Locate the cell with the specified text and output its [x, y] center coordinate. 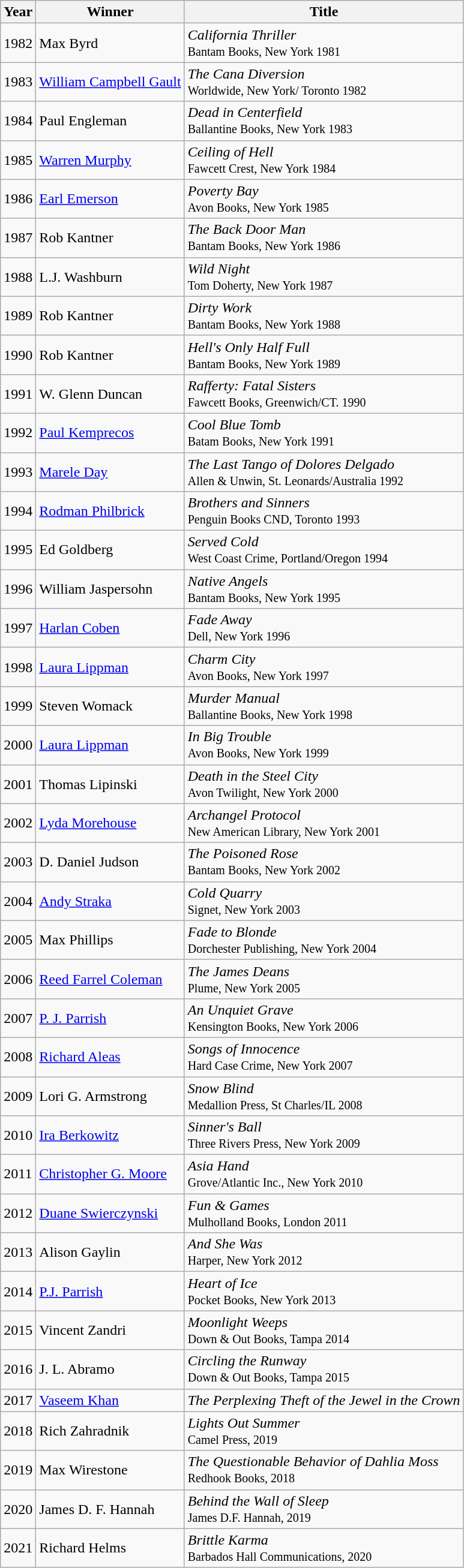
1999 [18, 706]
James D. F. Hannah [110, 1509]
Ed Goldberg [110, 550]
Vaseem Khan [110, 1400]
1983 [18, 82]
Paul Kemprecos [110, 433]
Rich Zahradnik [110, 1431]
2000 [18, 745]
Archangel Protocol New American Library, New York 2001 [324, 823]
California ThrillerBantam Books, New York 1981 [324, 43]
Cold QuarrySignet, New York 2003 [324, 901]
Vincent Zandri [110, 1330]
P. J. Parrish [110, 1018]
2005 [18, 940]
2020 [18, 1509]
Dead in CenterfieldBallantine Books, New York 1983 [324, 121]
J. L. Abramo [110, 1370]
Brothers and SinnersPenguin Books CND, Toronto 1993 [324, 511]
The Back Door ManBantam Books, New York 1986 [324, 237]
Year [18, 12]
2017 [18, 1400]
Cool Blue TombBatam Books, New York 1991 [324, 433]
2001 [18, 784]
Fun & GamesMulholland Books, London 2011 [324, 1214]
The James DeansPlume, New York 2005 [324, 979]
1987 [18, 237]
Winner [110, 12]
1997 [18, 628]
2007 [18, 1018]
2010 [18, 1136]
Andy Straka [110, 901]
D. Daniel Judson [110, 862]
Sinner's BallThree Rivers Press, New York 2009 [324, 1136]
Circling the RunwayDown & Out Books, Tampa 2015 [324, 1370]
Max Wirestone [110, 1470]
Lyda Morehouse [110, 823]
1998 [18, 667]
Fade AwayDell, New York 1996 [324, 628]
Steven Womack [110, 706]
2006 [18, 979]
Brittle KarmaBarbados Hall Communications, 2020 [324, 1548]
Marele Day [110, 471]
Richard Aleas [110, 1057]
1993 [18, 471]
W. Glenn Duncan [110, 393]
Ceiling of HellFawcett Crest, New York 1984 [324, 159]
William Jaspersohn [110, 589]
Poverty BayAvon Books, New York 1985 [324, 199]
2018 [18, 1431]
Asia HandGrove/Atlantic Inc., New York 2010 [324, 1174]
2004 [18, 901]
Moonlight WeepsDown & Out Books, Tampa 2014 [324, 1330]
Dirty WorkBantam Books, New York 1988 [324, 315]
P.J. Parrish [110, 1292]
The Questionable Behavior of Dahlia MossRedhook Books, 2018 [324, 1470]
Richard Helms [110, 1548]
In Big TroubleAvon Books, New York 1999 [324, 745]
And She WasHarper, New York 2012 [324, 1252]
Alison Gaylin [110, 1252]
1995 [18, 550]
1982 [18, 43]
1988 [18, 277]
2009 [18, 1096]
Max Byrd [110, 43]
1994 [18, 511]
1992 [18, 433]
Rafferty: Fatal SistersFawcett Books, Greenwich/CT. 1990 [324, 393]
2013 [18, 1252]
1989 [18, 315]
Thomas Lipinski [110, 784]
The Poisoned RoseBantam Books, New York 2002 [324, 862]
Lori G. Armstrong [110, 1096]
Fade to BlondeDorchester Publishing, New York 2004 [324, 940]
L.J. Washburn [110, 277]
Heart of IcePocket Books, New York 2013 [324, 1292]
2011 [18, 1174]
Harlan Coben [110, 628]
William Campbell Gault [110, 82]
Warren Murphy [110, 159]
Behind the Wall of SleepJames D.F. Hannah, 2019 [324, 1509]
1985 [18, 159]
1991 [18, 393]
Snow BlindMedallion Press, St Charles/IL 2008 [324, 1096]
2019 [18, 1470]
1986 [18, 199]
2015 [18, 1330]
Songs of InnocenceHard Case Crime, New York 2007 [324, 1057]
Murder ManualBallantine Books, New York 1998 [324, 706]
The Cana DiversionWorldwide, New York/ Toronto 1982 [324, 82]
Native AngelsBantam Books, New York 1995 [324, 589]
2021 [18, 1548]
2016 [18, 1370]
Reed Farrel Coleman [110, 979]
Duane Swierczynski [110, 1214]
2014 [18, 1292]
Ira Berkowitz [110, 1136]
2012 [18, 1214]
Hell's Only Half FullBantam Books, New York 1989 [324, 355]
2008 [18, 1057]
Earl Emerson [110, 199]
1984 [18, 121]
An Unquiet GraveKensington Books, New York 2006 [324, 1018]
Paul Engleman [110, 121]
Christopher G. Moore [110, 1174]
Wild NightTom Doherty, New York 1987 [324, 277]
Charm CityAvon Books, New York 1997 [324, 667]
Title [324, 12]
The Last Tango of Dolores Delgado Allen & Unwin, St. Leonards/Australia 1992 [324, 471]
2003 [18, 862]
Rodman Philbrick [110, 511]
Served ColdWest Coast Crime, Portland/Oregon 1994 [324, 550]
Death in the Steel City Avon Twilight, New York 2000 [324, 784]
Max Phillips [110, 940]
The Perplexing Theft of the Jewel in the Crown [324, 1400]
2002 [18, 823]
Lights Out SummerCamel Press, 2019 [324, 1431]
1990 [18, 355]
1996 [18, 589]
